Locate the cell with the specified text and output its (X, Y) center coordinate. 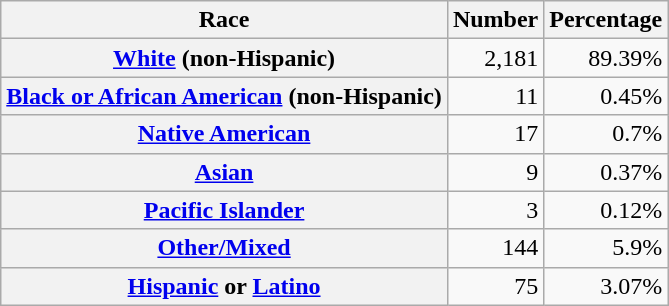
0.45% (606, 96)
Black or African American (non-Hispanic) (224, 96)
Native American (224, 134)
9 (495, 172)
11 (495, 96)
Other/Mixed (224, 248)
5.9% (606, 248)
0.12% (606, 210)
17 (495, 134)
Pacific Islander (224, 210)
0.7% (606, 134)
3.07% (606, 286)
2,181 (495, 58)
Hispanic or Latino (224, 286)
Number (495, 20)
89.39% (606, 58)
75 (495, 286)
0.37% (606, 172)
White (non-Hispanic) (224, 58)
Asian (224, 172)
3 (495, 210)
Race (224, 20)
Percentage (606, 20)
144 (495, 248)
